Provide the [x, y] coordinate of the cell's center where the given text is located.  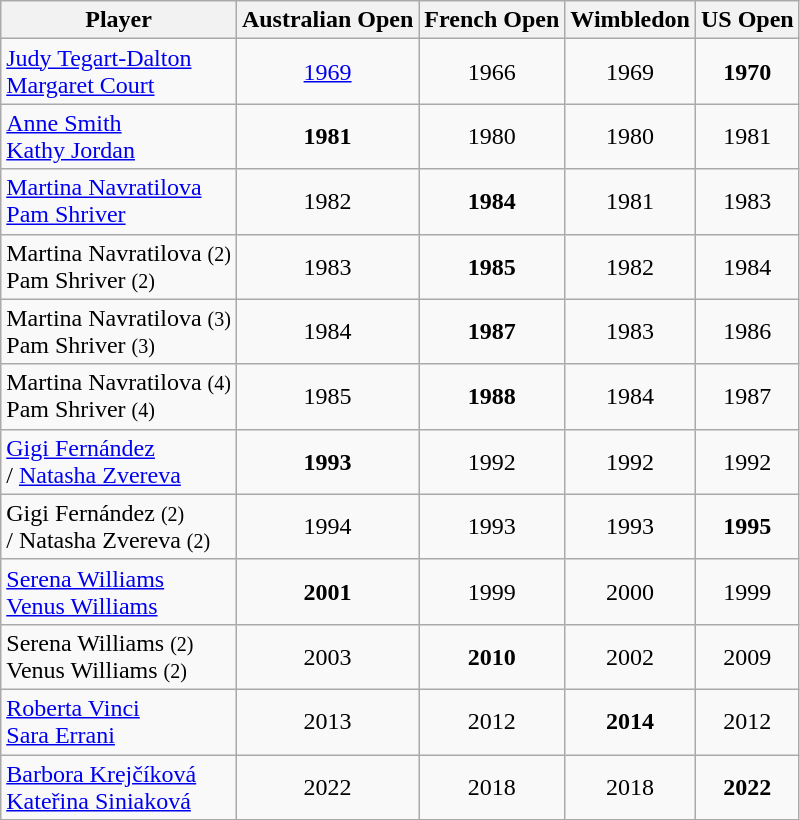
Martina Navratilova (2) Pam Shriver (2) [119, 266]
Player [119, 20]
Judy Tegart-Dalton Margaret Court [119, 72]
Wimbledon [630, 20]
2002 [630, 656]
2000 [630, 592]
2009 [747, 656]
2014 [630, 722]
Gigi Fernández/ Natasha Zvereva [119, 462]
2003 [327, 656]
1986 [747, 332]
1994 [327, 526]
Roberta Vinci Sara Errani [119, 722]
US Open [747, 20]
Gigi Fernández (2)/ Natasha Zvereva (2) [119, 526]
Serena Williams (2) Venus Williams (2) [119, 656]
1970 [747, 72]
1988 [492, 396]
2001 [327, 592]
Martina Navratilova Pam Shriver [119, 202]
Martina Navratilova (3) Pam Shriver (3) [119, 332]
Anne Smith Kathy Jordan [119, 136]
2010 [492, 656]
Martina Navratilova (4) Pam Shriver (4) [119, 396]
French Open [492, 20]
1966 [492, 72]
Serena Williams Venus Williams [119, 592]
2013 [327, 722]
1995 [747, 526]
Barbora Krejčíková Kateřina Siniaková [119, 786]
Australian Open [327, 20]
